Provide the [X, Y] coordinate of the cell's center where the given text is located.  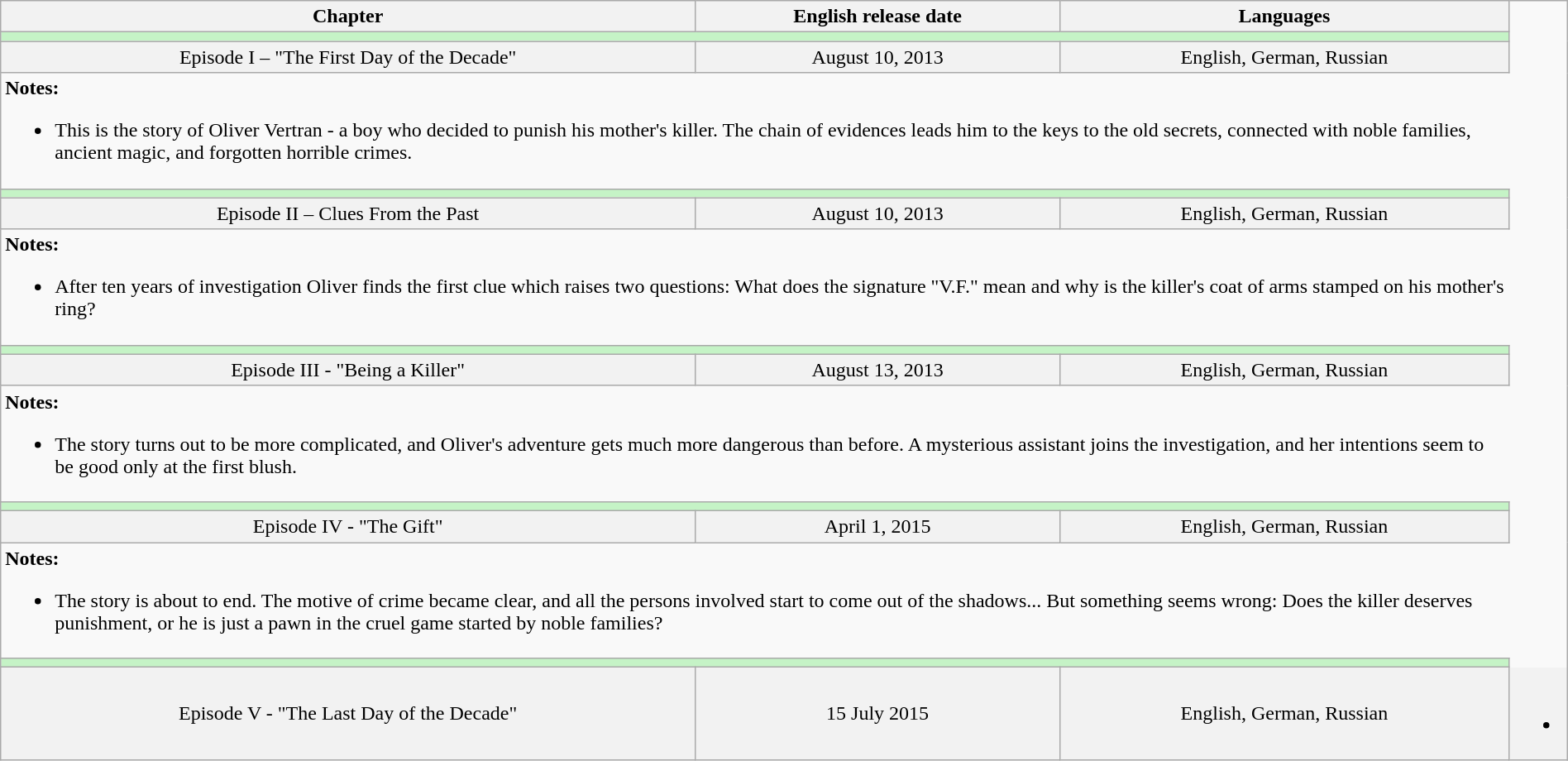
English release date [878, 17]
Episode I – "The First Day of the Decade" [348, 57]
Chapter [348, 17]
Episode III - "Being a Killer" [348, 370]
Episode IV - "The Gift" [348, 526]
Episode V - "The Last Day of the Decade" [348, 714]
Languages [1284, 17]
August 13, 2013 [878, 370]
April 1, 2015 [878, 526]
Episode II – Clues From the Past [348, 213]
15 July 2015 [878, 714]
